Find where the given text appears and provide that cell's center as (x, y) coordinate. 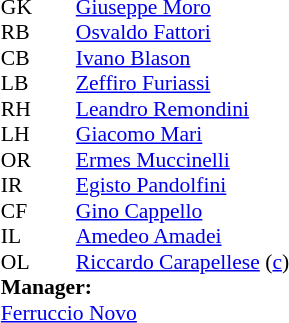
CB (20, 58)
CF (20, 211)
IL (20, 237)
LH (20, 135)
Leandro Remondini (182, 109)
Manager: (145, 287)
RB (20, 33)
Gino Cappello (182, 211)
Ermes Muccinelli (182, 160)
LB (20, 83)
Osvaldo Fattori (182, 33)
RH (20, 109)
OR (20, 160)
Ivano Blason (182, 58)
Egisto Pandolfini (182, 185)
IR (20, 185)
Amedeo Amadei (182, 237)
Giacomo Mari (182, 135)
Riccardo Carapellese (c) (182, 262)
Zeffiro Furiassi (182, 83)
OL (20, 262)
